Provide the (X, Y) coordinate of the cell's center where the given text is located.  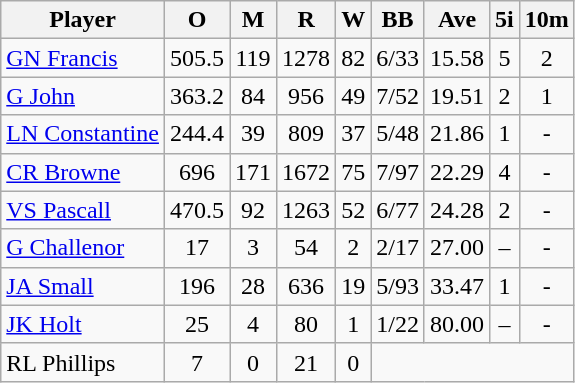
G John (83, 96)
VS Pascall (83, 210)
84 (254, 96)
1278 (306, 58)
809 (306, 134)
37 (354, 134)
1/22 (398, 324)
696 (196, 172)
1263 (306, 210)
22.29 (456, 172)
119 (254, 58)
5 (505, 58)
7 (196, 362)
470.5 (196, 210)
5i (505, 20)
10m (546, 20)
6/33 (398, 58)
75 (354, 172)
3 (254, 248)
92 (254, 210)
24.28 (456, 210)
21.86 (456, 134)
505.5 (196, 58)
G Challenor (83, 248)
54 (306, 248)
M (254, 20)
363.2 (196, 96)
5/48 (398, 134)
Player (83, 20)
19.51 (456, 96)
Ave (456, 20)
244.4 (196, 134)
6/77 (398, 210)
RL Phillips (83, 362)
25 (196, 324)
JK Holt (83, 324)
2/17 (398, 248)
27.00 (456, 248)
52 (354, 210)
GN Francis (83, 58)
82 (354, 58)
196 (196, 286)
80 (306, 324)
956 (306, 96)
O (196, 20)
7/52 (398, 96)
CR Browne (83, 172)
33.47 (456, 286)
39 (254, 134)
28 (254, 286)
W (354, 20)
19 (354, 286)
17 (196, 248)
R (306, 20)
21 (306, 362)
49 (354, 96)
171 (254, 172)
5/93 (398, 286)
1672 (306, 172)
15.58 (456, 58)
LN Constantine (83, 134)
636 (306, 286)
BB (398, 20)
80.00 (456, 324)
7/97 (398, 172)
JA Small (83, 286)
